Capture the cell that displays the provided text and extract its [X, Y] central coordinate. 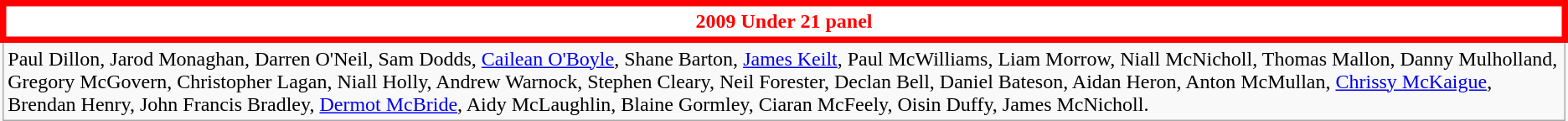
2009 Under 21 panel [784, 22]
